Find where the given text appears and provide that cell's center as (x, y) coordinate. 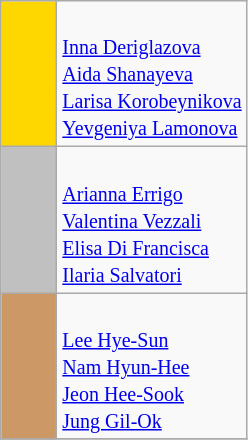
Lee Hye-SunNam Hyun-HeeJeon Hee-SookJung Gil-Ok (152, 366)
Inna DeriglazovaAida ShanayevaLarisa KorobeynikovaYevgeniya Lamonova (152, 74)
Arianna ErrigoValentina VezzaliElisa Di FranciscaIlaria Salvatori (152, 220)
